Extract the [X, Y] coordinate from the center of the cell holding the provided text.  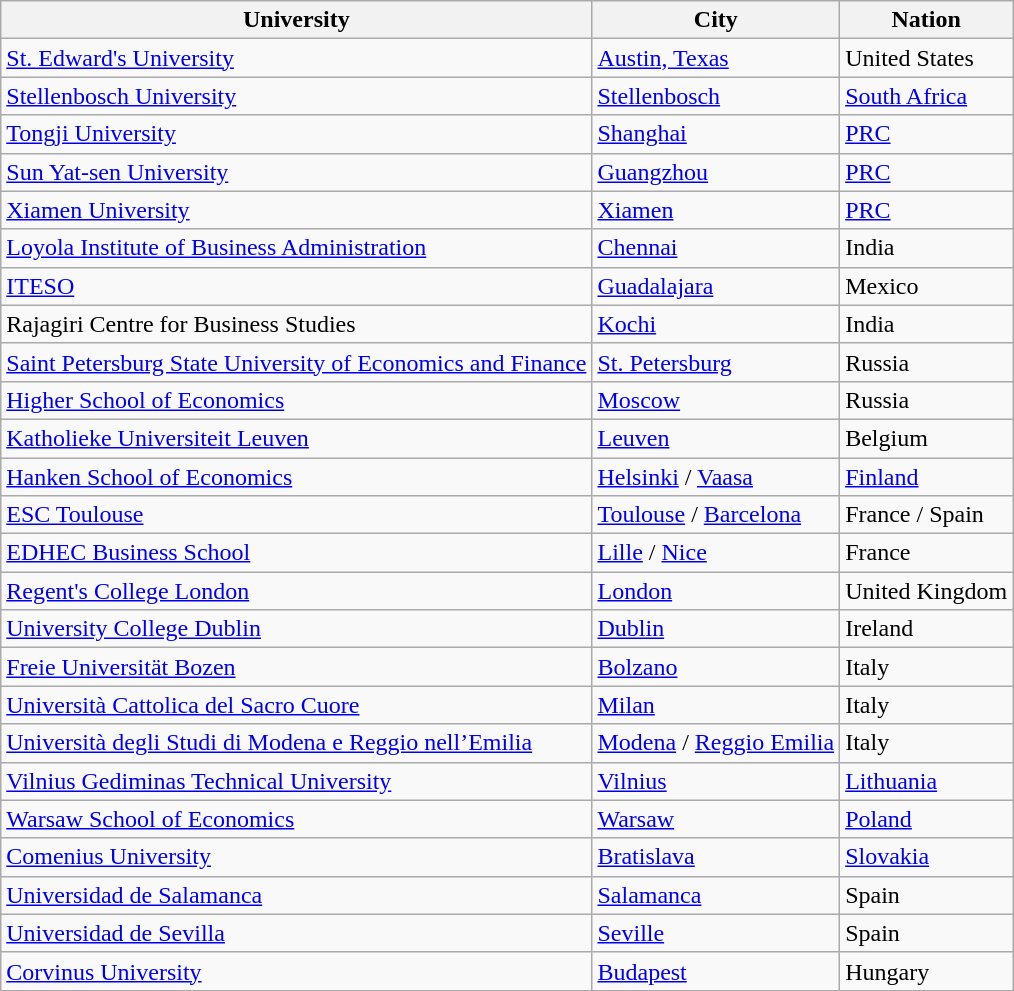
Ireland [926, 629]
Kochi [716, 324]
Guadalajara [716, 286]
Bratislava [716, 857]
Università degli Studi di Modena e Reggio nell’Emilia [296, 743]
Modena / Reggio Emilia [716, 743]
London [716, 591]
Comenius University [296, 857]
Shanghai [716, 134]
Warsaw [716, 819]
Higher School of Economics [296, 400]
Slovakia [926, 857]
Guangzhou [716, 172]
Moscow [716, 400]
Dublin [716, 629]
Corvinus University [296, 971]
France / Spain [926, 515]
Xiamen [716, 210]
City [716, 20]
Stellenbosch University [296, 96]
Universidad de Sevilla [296, 933]
South Africa [926, 96]
Hanken School of Economics [296, 477]
Universidad de Salamanca [296, 895]
Leuven [716, 438]
Budapest [716, 971]
Belgium [926, 438]
Lille / Nice [716, 553]
Austin, Texas [716, 58]
Hungary [926, 971]
Rajagiri Centre for Business Studies [296, 324]
Milan [716, 705]
Regent's College London [296, 591]
Helsinki / Vaasa [716, 477]
Tongji University [296, 134]
Seville [716, 933]
Loyola Institute of Business Administration [296, 248]
Università Cattolica del Sacro Cuore [296, 705]
Saint Petersburg State University of Economics and Finance [296, 362]
ESC Toulouse [296, 515]
Mexico [926, 286]
University [296, 20]
Poland [926, 819]
University College Dublin [296, 629]
United Kingdom [926, 591]
Nation [926, 20]
Vilnius Gediminas Technical University [296, 781]
Lithuania [926, 781]
Toulouse / Barcelona [716, 515]
Freie Universität Bozen [296, 667]
Stellenbosch [716, 96]
Salamanca [716, 895]
Xiamen University [296, 210]
United States [926, 58]
St. Petersburg [716, 362]
Finland [926, 477]
Chennai [716, 248]
Vilnius [716, 781]
France [926, 553]
St. Edward's University [296, 58]
EDHEC Business School [296, 553]
Sun Yat-sen University [296, 172]
Bolzano [716, 667]
Warsaw School of Economics [296, 819]
Katholieke Universiteit Leuven [296, 438]
ITESO [296, 286]
